Locate the cell with the specified text and output its [X, Y] center coordinate. 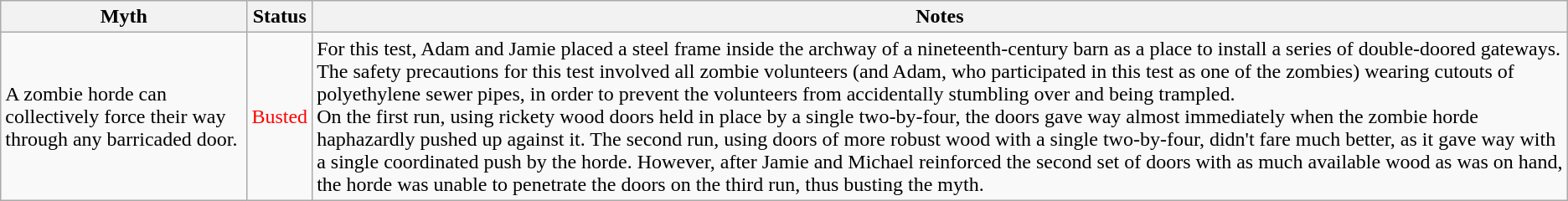
A zombie horde can collectively force their way through any barricaded door. [124, 116]
Status [280, 17]
Busted [280, 116]
Notes [940, 17]
Myth [124, 17]
